Locate the cell with the specified text and output its [x, y] center coordinate. 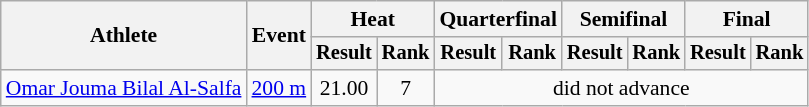
did not advance [621, 88]
200 m [278, 88]
Athlete [124, 36]
7 [406, 88]
Omar Jouma Bilal Al-Salfa [124, 88]
Quarterfinal [498, 19]
Final [746, 19]
Event [278, 36]
Semifinal [624, 19]
Heat [372, 19]
21.00 [344, 88]
